Extract the [X, Y] coordinate from the center of the cell holding the provided text.  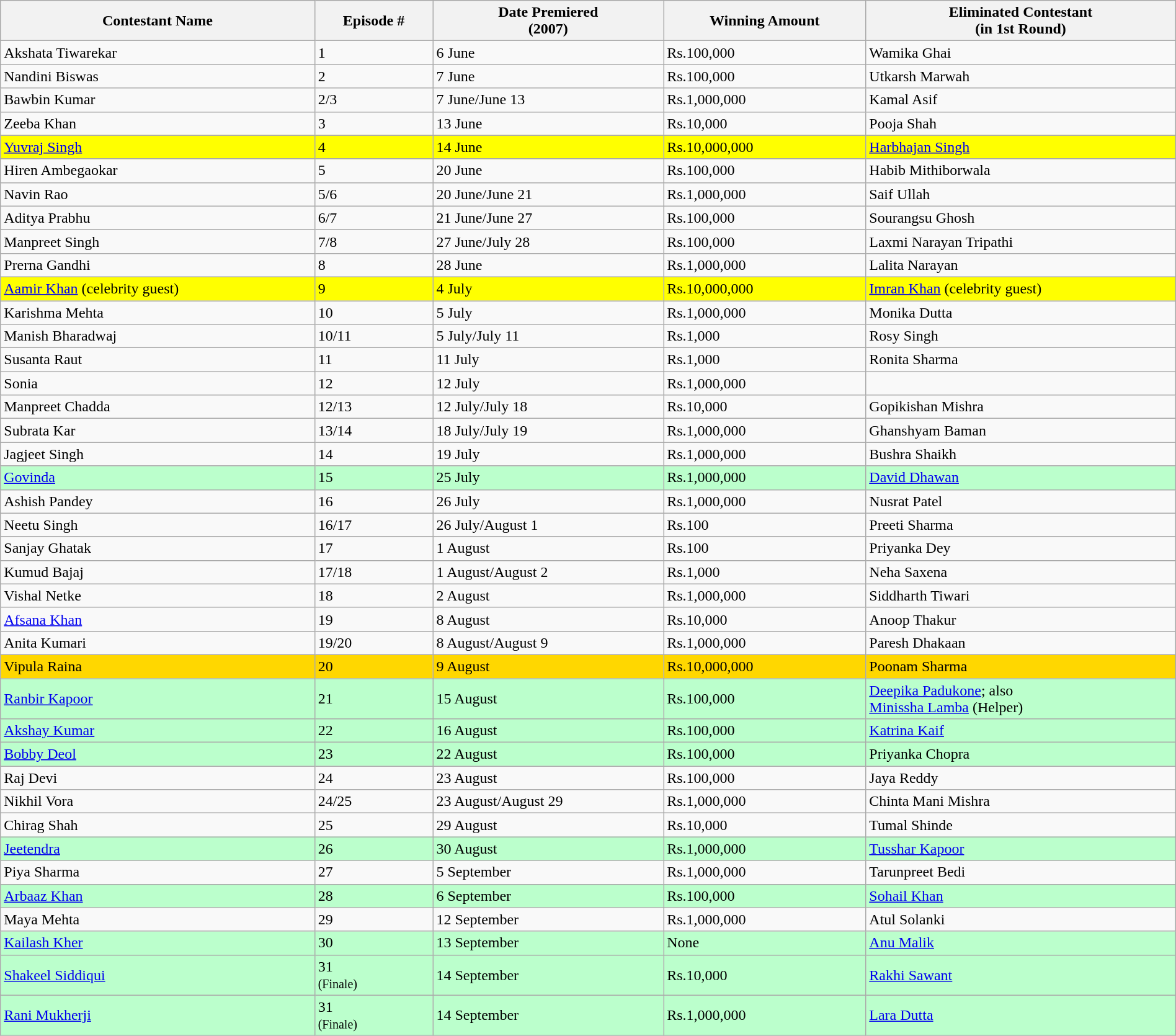
Nusrat Patel [1021, 501]
16 [373, 501]
2/3 [373, 100]
Jagjeet Singh [158, 454]
Bobby Deol [158, 754]
Akshata Tiwarekar [158, 53]
Vipula Raina [158, 666]
26 July [548, 501]
9 August [548, 666]
21 June/June 27 [548, 218]
Utkarsh Marwah [1021, 76]
23 August/August 29 [548, 802]
Sonia [158, 383]
11 July [548, 360]
Date Premiered(2007) [548, 21]
Arbaaz Khan [158, 896]
Deepika Padukone; alsoMinissha Lamba (Helper) [1021, 699]
Siddharth Tiwari [1021, 596]
Tusshar Kapoor [1021, 849]
8 [373, 265]
23 August [548, 778]
11 [373, 360]
Poonam Sharma [1021, 666]
Monika Dutta [1021, 312]
13 June [548, 123]
Jeetendra [158, 849]
Lara Dutta [1021, 1015]
Piya Sharma [158, 872]
None [765, 943]
7/8 [373, 241]
5 July [548, 312]
Manpreet Singh [158, 241]
30 August [548, 849]
10/11 [373, 336]
Bushra Shaikh [1021, 454]
4 [373, 147]
Hiren Ambegaokar [158, 171]
18 July/July 19 [548, 431]
28 June [548, 265]
19 [373, 619]
Ashish Pandey [158, 501]
6 September [548, 896]
Anita Kumari [158, 643]
Gopikishan Mishra [1021, 407]
26 [373, 849]
28 [373, 896]
Manpreet Chadda [158, 407]
Paresh Dhakaan [1021, 643]
25 July [548, 478]
Yuvraj Singh [158, 147]
14 [373, 454]
17 [373, 548]
16 August [548, 731]
Maya Mehta [158, 919]
Zeeba Khan [158, 123]
Preeti Sharma [1021, 525]
5/6 [373, 194]
7 June/June 13 [548, 100]
Kailash Kher [158, 943]
19 July [548, 454]
Habib Mithiborwala [1021, 171]
10 [373, 312]
3 [373, 123]
Tumal Shinde [1021, 825]
Raj Devi [158, 778]
15 August [548, 699]
9 [373, 288]
Kumud Bajaj [158, 572]
Chinta Mani Mishra [1021, 802]
Vishal Netke [158, 596]
Eliminated Contestant(in 1st Round) [1021, 21]
Winning Amount [765, 21]
19/20 [373, 643]
Lalita Narayan [1021, 265]
Harbhajan Singh [1021, 147]
Priyanka Dey [1021, 548]
17/18 [373, 572]
8 August [548, 619]
Susanta Raut [158, 360]
Rakhi Sawant [1021, 975]
24/25 [373, 802]
5 July/July 11 [548, 336]
Jaya Reddy [1021, 778]
Ranbir Kapoor [158, 699]
Afsana Khan [158, 619]
20 June/June 21 [548, 194]
Ghanshyam Baman [1021, 431]
5 [373, 171]
7 June [548, 76]
14 June [548, 147]
Kamal Asif [1021, 100]
2 August [548, 596]
5 September [548, 872]
21 [373, 699]
Sourangsu Ghosh [1021, 218]
David Dhawan [1021, 478]
Prerna Gandhi [158, 265]
23 [373, 754]
Atul Solanki [1021, 919]
Neha Saxena [1021, 572]
25 [373, 825]
24 [373, 778]
Sohail Khan [1021, 896]
Subrata Kar [158, 431]
13/14 [373, 431]
Rani Mukherji [158, 1015]
Ronita Sharma [1021, 360]
12 September [548, 919]
12 July [548, 383]
Navin Rao [158, 194]
Nandini Biswas [158, 76]
Saif Ullah [1021, 194]
12 July/July 18 [548, 407]
Pooja Shah [1021, 123]
Sanjay Ghatak [158, 548]
Rosy Singh [1021, 336]
16/17 [373, 525]
26 July/August 1 [548, 525]
20 [373, 666]
Imran Khan (celebrity guest) [1021, 288]
Tarunpreet Bedi [1021, 872]
Contestant Name [158, 21]
Manish Bharadwaj [158, 336]
22 [373, 731]
6 June [548, 53]
27 June/July 28 [548, 241]
Episode # [373, 21]
2 [373, 76]
27 [373, 872]
Anoop Thakur [1021, 619]
Shakeel Siddiqui [158, 975]
Chirag Shah [158, 825]
Aditya Prabhu [158, 218]
20 June [548, 171]
Wamika Ghai [1021, 53]
18 [373, 596]
15 [373, 478]
12 [373, 383]
Priyanka Chopra [1021, 754]
Govinda [158, 478]
1 August [548, 548]
29 [373, 919]
Aamir Khan (celebrity guest) [158, 288]
13 September [548, 943]
Katrina Kaif [1021, 731]
29 August [548, 825]
1 [373, 53]
Nikhil Vora [158, 802]
30 [373, 943]
1 August/August 2 [548, 572]
22 August [548, 754]
Neetu Singh [158, 525]
Anu Malik [1021, 943]
6/7 [373, 218]
Laxmi Narayan Tripathi [1021, 241]
12/13 [373, 407]
Karishma Mehta [158, 312]
4 July [548, 288]
8 August/August 9 [548, 643]
Akshay Kumar [158, 731]
Bawbin Kumar [158, 100]
